Output the (X, Y) coordinate of the center of the cell containing the given text.  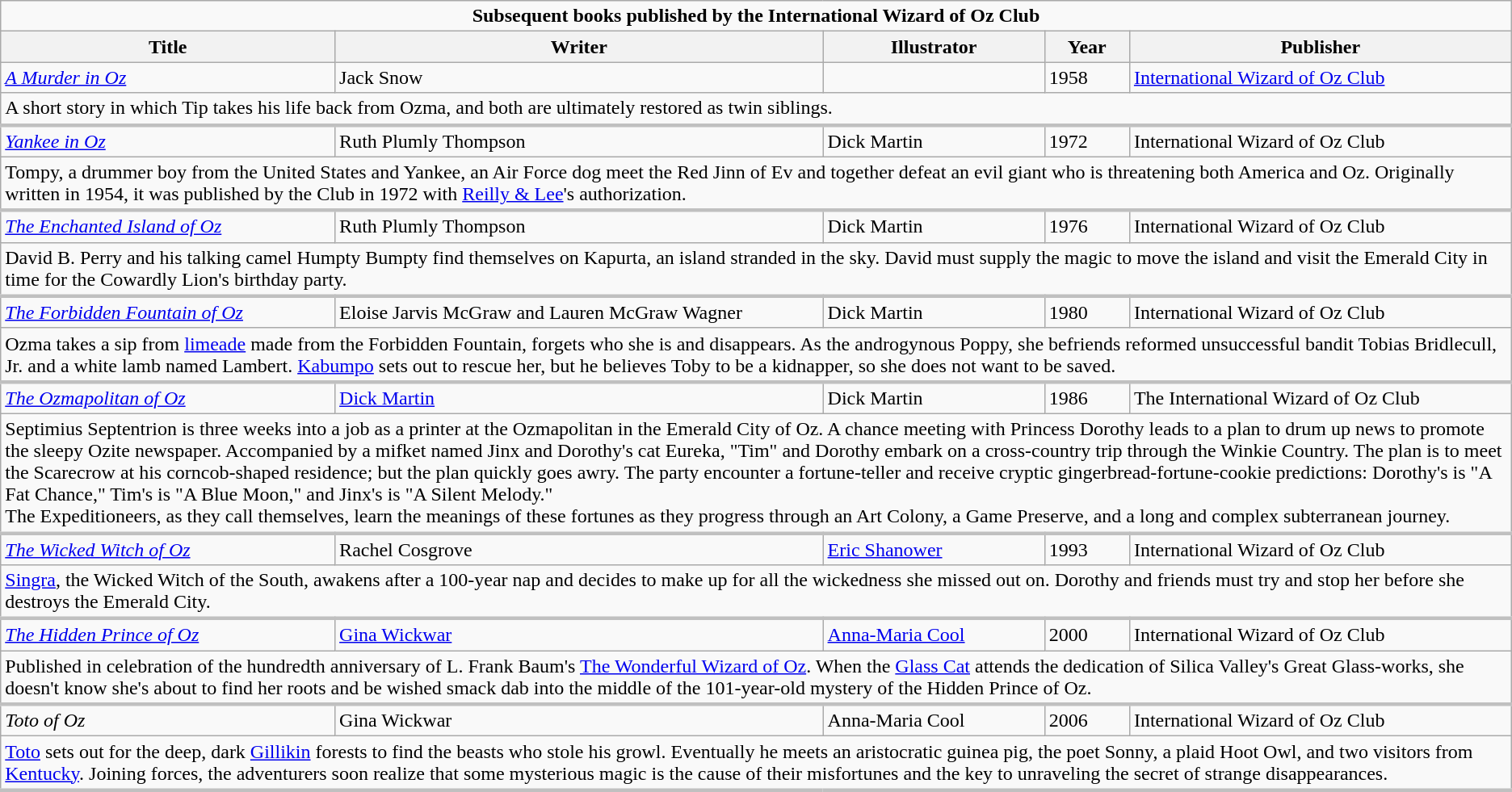
Jack Snow (579, 78)
1993 (1087, 549)
The Hidden Prince of Oz (168, 635)
Eloise Jarvis McGraw and Lauren McGraw Wagner (579, 312)
Year (1087, 47)
1986 (1087, 398)
Yankee in Oz (168, 140)
1972 (1087, 140)
Toto of Oz (168, 720)
Eric Shanower (934, 549)
1976 (1087, 227)
Writer (579, 47)
The Forbidden Fountain of Oz (168, 312)
The International Wizard of Oz Club (1320, 398)
The Enchanted Island of Oz (168, 227)
1980 (1087, 312)
A short story in which Tip takes his life back from Ozma, and both are ultimately restored as twin siblings. (756, 109)
The Wicked Witch of Oz (168, 549)
Publisher (1320, 47)
A Murder in Oz (168, 78)
2006 (1087, 720)
Illustrator (934, 47)
Subsequent books published by the International Wizard of Oz Club (756, 16)
2000 (1087, 635)
Title (168, 47)
The Ozmapolitan of Oz (168, 398)
Rachel Cosgrove (579, 549)
1958 (1087, 78)
